Identify which cell holds the provided text, then report its (X, Y) central coordinate. 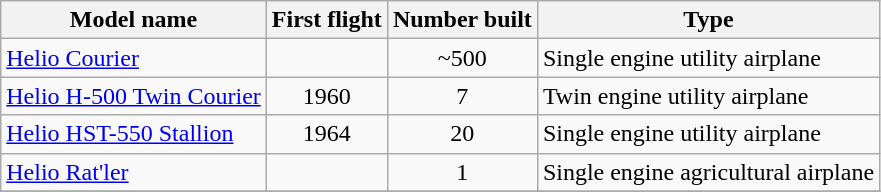
Single engine agricultural airplane (708, 172)
Helio H-500 Twin Courier (134, 96)
1960 (326, 96)
Helio Courier (134, 58)
Helio Rat'ler (134, 172)
First flight (326, 20)
Model name (134, 20)
Type (708, 20)
~500 (462, 58)
7 (462, 96)
1964 (326, 134)
Number built (462, 20)
20 (462, 134)
Twin engine utility airplane (708, 96)
1 (462, 172)
Helio HST-550 Stallion (134, 134)
